Detect which cell encompasses the target text, then output its (X, Y) center coordinate. 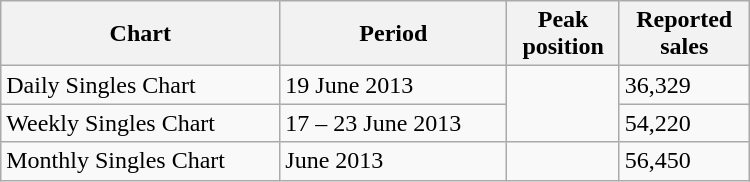
56,450 (684, 161)
June 2013 (394, 161)
Weekly Singles Chart (140, 123)
17 – 23 June 2013 (394, 123)
Daily Singles Chart (140, 85)
Reported sales (684, 34)
Monthly Singles Chart (140, 161)
54,220 (684, 123)
19 June 2013 (394, 85)
Chart (140, 34)
36,329 (684, 85)
Period (394, 34)
Peak position (563, 34)
